Find where the given text appears and provide that cell's center as [X, Y] coordinate. 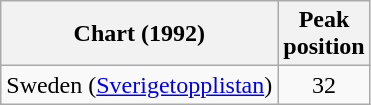
32 [324, 85]
Chart (1992) [140, 34]
Peakposition [324, 34]
Sweden (Sverigetopplistan) [140, 85]
